Search for the cell housing the specified text and yield its [x, y] center coordinate. 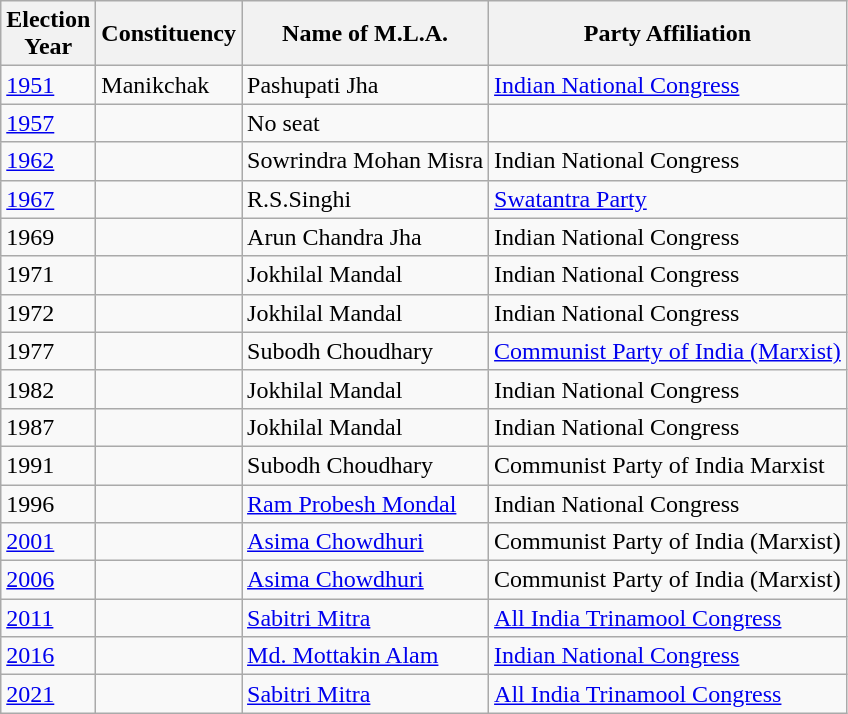
1972 [48, 313]
1971 [48, 275]
Party Affiliation [668, 34]
Constituency [169, 34]
Sowrindra Mohan Misra [366, 161]
1987 [48, 427]
Manikchak [169, 85]
2016 [48, 656]
1951 [48, 85]
Communist Party of India Marxist [668, 465]
1977 [48, 351]
2011 [48, 618]
Ram Probesh Mondal [366, 503]
Md. Mottakin Alam [366, 656]
2021 [48, 694]
Swatantra Party [668, 199]
1962 [48, 161]
1969 [48, 237]
1967 [48, 199]
R.S.Singhi [366, 199]
Arun Chandra Jha [366, 237]
Pashupati Jha [366, 85]
No seat [366, 123]
1957 [48, 123]
1996 [48, 503]
1982 [48, 389]
Name of M.L.A. [366, 34]
2001 [48, 542]
Election Year [48, 34]
1991 [48, 465]
2006 [48, 580]
